Output the [x, y] coordinate of the center of the cell containing the given text.  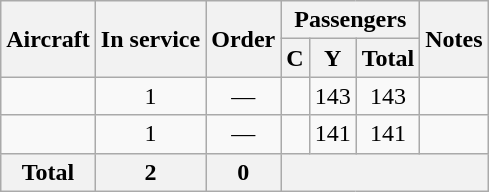
Aircraft [48, 39]
C [295, 58]
0 [244, 172]
Y [332, 58]
Order [244, 39]
Notes [454, 39]
In service [150, 39]
2 [150, 172]
Passengers [350, 20]
